Return (x, y) of the center of cell containing provided text 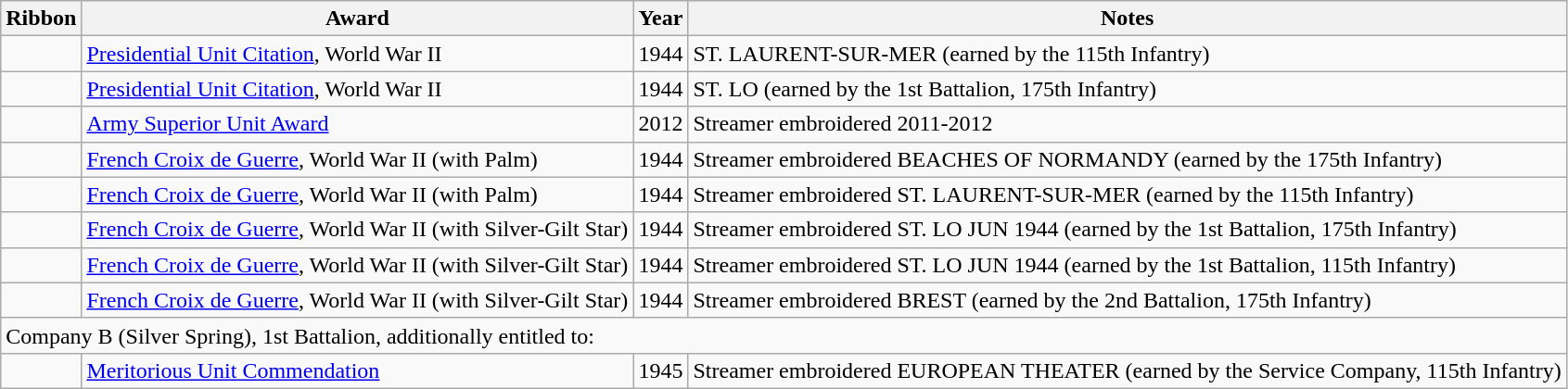
Notes (1128, 19)
Company B (Silver Spring), 1st Battalion, additionally entitled to: (784, 335)
2012 (660, 124)
Streamer embroidered 2011-2012 (1128, 124)
Streamer embroidered ST. LO JUN 1944 (earned by the 1st Battalion, 115th Infantry) (1128, 265)
Streamer embroidered BEACHES OF NORMANDY (earned by the 175th Infantry) (1128, 159)
Streamer embroidered EUROPEAN THEATER (earned by the Service Company, 115th Infantry) (1128, 370)
Year (660, 19)
ST. LAURENT-SUR-MER (earned by the 115th Infantry) (1128, 54)
Ribbon (41, 19)
Army Superior Unit Award (358, 124)
Streamer embroidered ST. LAURENT-SUR-MER (earned by the 115th Infantry) (1128, 194)
Streamer embroidered ST. LO JUN 1944 (earned by the 1st Battalion, 175th Infantry) (1128, 230)
Award (358, 19)
1945 (660, 370)
ST. LO (earned by the 1st Battalion, 175th Infantry) (1128, 89)
Meritorious Unit Commendation (358, 370)
Streamer embroidered BREST (earned by the 2nd Battalion, 175th Infantry) (1128, 300)
